Identify which cell holds the provided text, then report its (x, y) central coordinate. 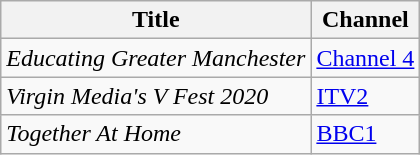
Channel (366, 20)
Title (156, 20)
BBC1 (366, 134)
Channel 4 (366, 58)
Virgin Media's V Fest 2020 (156, 96)
Educating Greater Manchester (156, 58)
Together At Home (156, 134)
ITV2 (366, 96)
